Locate the cell with the specified text and output its (X, Y) center coordinate. 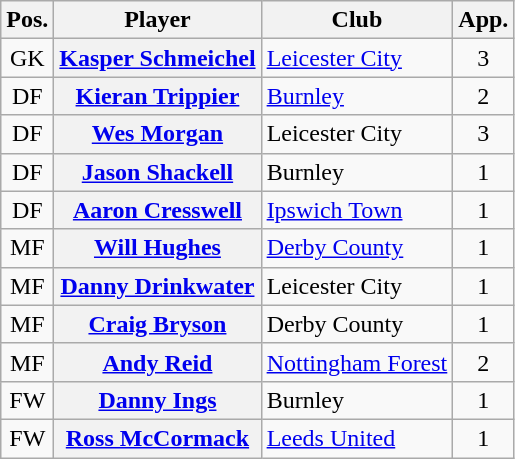
Danny Ings (158, 400)
Nottingham Forest (357, 362)
Craig Bryson (158, 324)
Player (158, 20)
Will Hughes (158, 248)
Jason Shackell (158, 172)
Kasper Schmeichel (158, 58)
Kieran Trippier (158, 96)
Ipswich Town (357, 210)
Ross McCormack (158, 438)
Aaron Cresswell (158, 210)
App. (484, 20)
Leeds United (357, 438)
Club (357, 20)
Pos. (28, 20)
Andy Reid (158, 362)
Danny Drinkwater (158, 286)
GK (28, 58)
Wes Morgan (158, 134)
